Capture the cell that displays the provided text and extract its [X, Y] central coordinate. 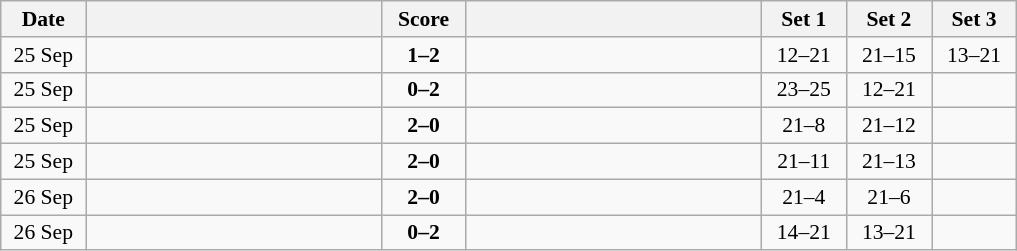
21–8 [804, 126]
Date [44, 19]
Score [424, 19]
Set 1 [804, 19]
14–21 [804, 233]
21–6 [888, 197]
21–12 [888, 126]
1–2 [424, 55]
Set 3 [974, 19]
23–25 [804, 90]
21–13 [888, 162]
21–15 [888, 55]
21–4 [804, 197]
Set 2 [888, 19]
21–11 [804, 162]
